Detect which cell encompasses the target text, then output its (X, Y) center coordinate. 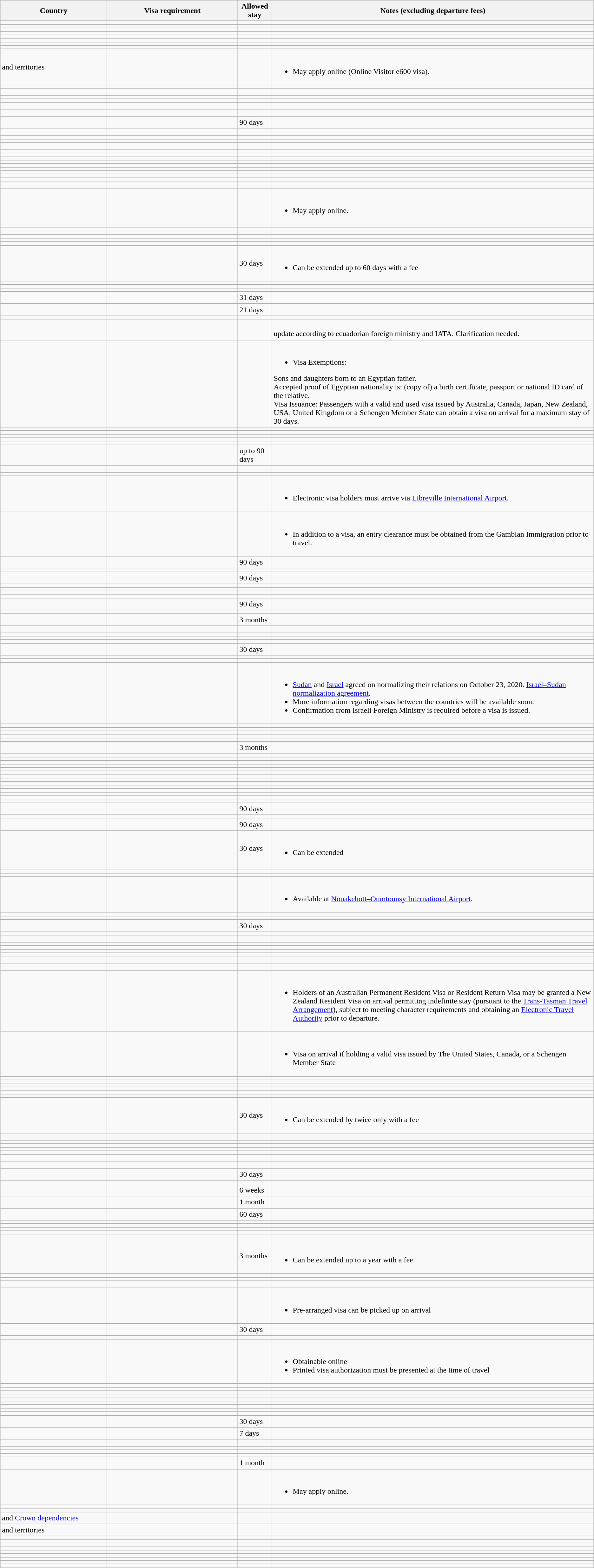
Can be extended up to 60 days with a fee (433, 263)
Country (54, 11)
7 days (255, 1433)
6 weeks (255, 1190)
21 days (255, 310)
Pre-arranged visa can be picked up on arrival (433, 1306)
Can be extended up to a year with a fee (433, 1255)
60 days (255, 1214)
Visa on arrival if holding a valid visa issued by The United States, Canada, or a Schengen Member State (433, 1054)
31 days (255, 298)
Can be extended (433, 848)
Electronic visa holders must arrive via Libreville International Airport. (433, 494)
Allowed stay (255, 11)
Obtainable onlinePrinted visa authorization must be presented at the time of travel (433, 1361)
up to 90 days (255, 455)
Can be extended by twice only with a fee (433, 1115)
May apply online (Online Visitor e600 visa). (433, 67)
update according to ecuadorian foreign ministry and IATA. Clarification needed. (433, 329)
and Crown dependencies (54, 1518)
Visa requirement (172, 11)
Notes (excluding departure fees) (433, 11)
In addition to a visa, an entry clearance must be obtained from the Gambian Immigration prior to travel. (433, 534)
Available at Nouakchott–Oumtounsy International Airport. (433, 895)
